Pinpoint the cell where the given text exists, returning its (x, y) midpoint coordinate. 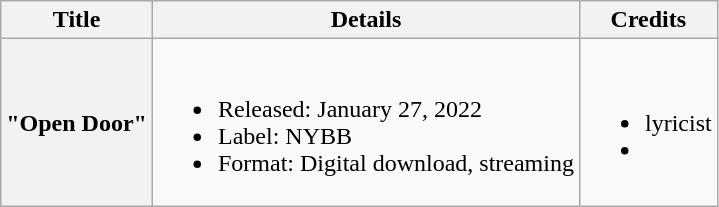
Credits (648, 20)
Released: January 27, 2022Label: NYBBFormat: Digital download, streaming (366, 122)
"Open Door" (77, 122)
lyricist (648, 122)
Details (366, 20)
Title (77, 20)
